Determine the [X, Y] coordinate at the center of the cell enclosing the given text.  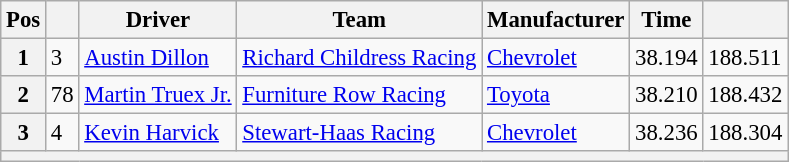
188.432 [746, 95]
78 [62, 95]
Team [360, 20]
2 [24, 95]
4 [62, 133]
Furniture Row Racing [360, 95]
Pos [24, 20]
Stewart-Haas Racing [360, 133]
1 [24, 58]
Toyota [556, 95]
Time [666, 20]
38.194 [666, 58]
Kevin Harvick [158, 133]
188.304 [746, 133]
38.236 [666, 133]
188.511 [746, 58]
Martin Truex Jr. [158, 95]
Austin Dillon [158, 58]
38.210 [666, 95]
Driver [158, 20]
Richard Childress Racing [360, 58]
Manufacturer [556, 20]
